Provide the [x, y] coordinate of the cell's center where the given text is located.  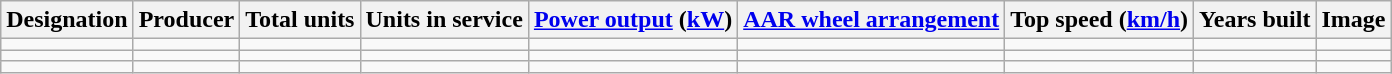
Power output (kW) [632, 20]
Producer [186, 20]
Image [1354, 20]
AAR wheel arrangement [872, 20]
Designation [67, 20]
Years built [1255, 20]
Top speed (km/h) [1100, 20]
Total units [300, 20]
Units in service [444, 20]
